Locate the cell with the specified text and output its (x, y) center coordinate. 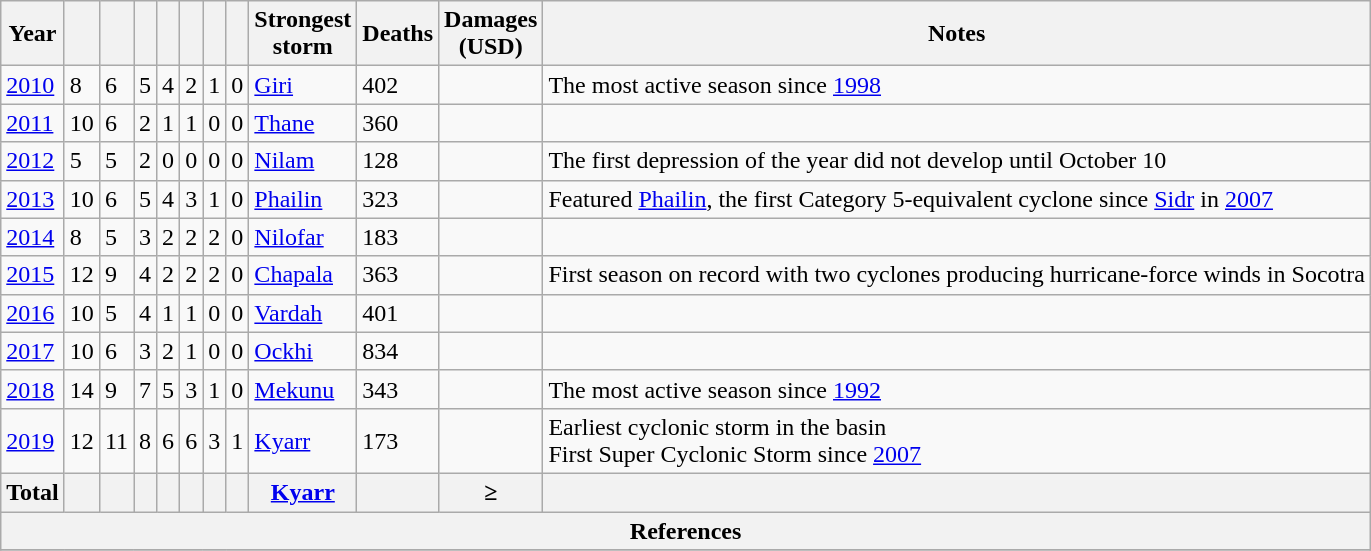
2015 (33, 275)
402 (398, 85)
2019 (33, 440)
≥ (491, 492)
173 (398, 440)
Total (33, 492)
2017 (33, 351)
11 (116, 440)
The most active season since 1992 (957, 389)
14 (82, 389)
128 (398, 161)
343 (398, 389)
2013 (33, 199)
183 (398, 237)
2010 (33, 85)
Thane (303, 123)
360 (398, 123)
References (686, 531)
Vardah (303, 313)
Damages(USD) (491, 34)
2012 (33, 161)
Deaths (398, 34)
Ockhi (303, 351)
Phailin (303, 199)
The first depression of the year did not develop until October 10 (957, 161)
2018 (33, 389)
The most active season since 1998 (957, 85)
Earliest cyclonic storm in the basinFirst Super Cyclonic Storm since 2007 (957, 440)
363 (398, 275)
Nilofar (303, 237)
834 (398, 351)
Nilam (303, 161)
Year (33, 34)
7 (146, 389)
Mekunu (303, 389)
2016 (33, 313)
Featured Phailin, the first Category 5-equivalent cyclone since Sidr in 2007 (957, 199)
First season on record with two cyclones producing hurricane-force winds in Socotra (957, 275)
323 (398, 199)
Giri (303, 85)
Chapala (303, 275)
2011 (33, 123)
2014 (33, 237)
401 (398, 313)
Notes (957, 34)
Strongeststorm (303, 34)
